For the text-containing cell, return its midpoint in (x, y) coordinate format. 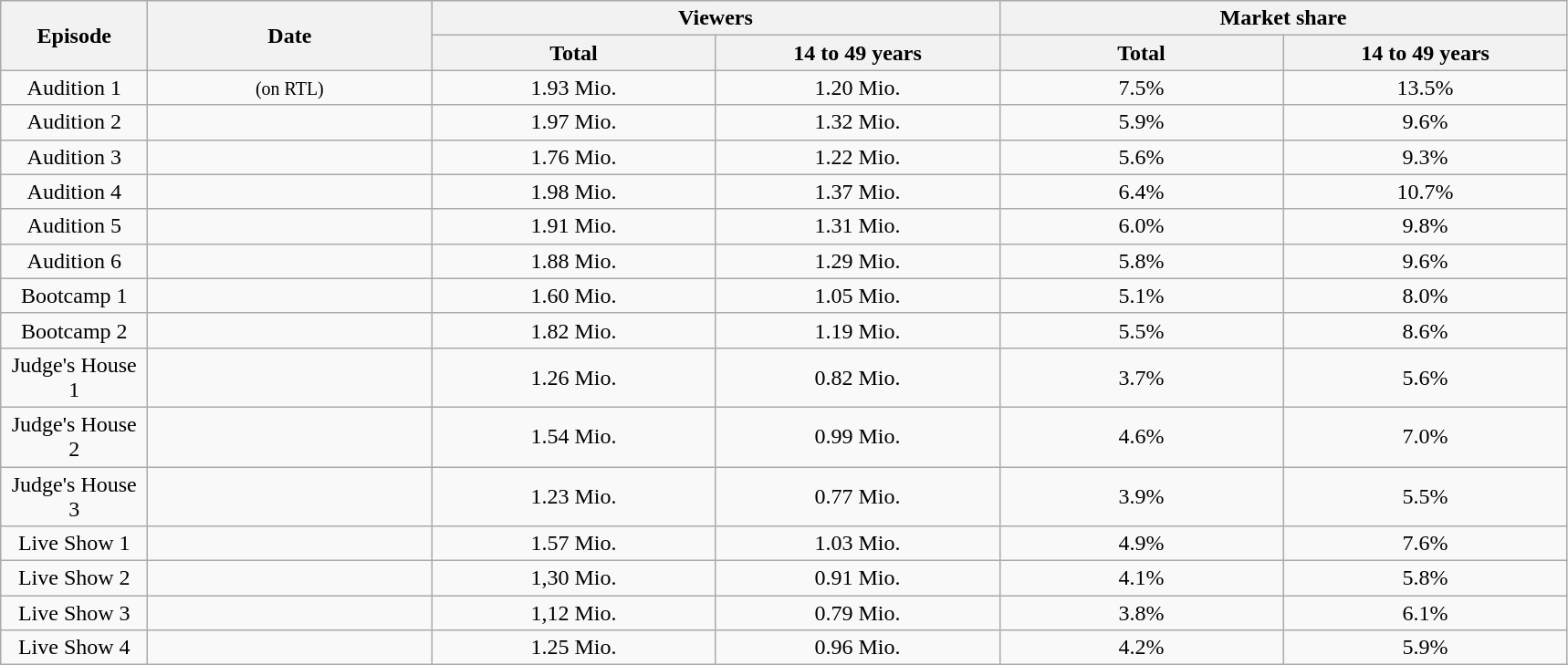
1.88 Mio. (573, 261)
Bootcamp 1 (75, 296)
1.22 Mio. (858, 157)
1.97 Mio. (573, 122)
Live Show 2 (75, 578)
1.91 Mio. (573, 226)
Audition 6 (75, 261)
1.57 Mio. (573, 544)
1.32 Mio. (858, 122)
1.25 Mio. (573, 648)
1.98 Mio. (573, 192)
1.76 Mio. (573, 157)
8.6% (1426, 330)
Judge's House 1 (75, 378)
7.0% (1426, 436)
4.9% (1141, 544)
1.19 Mio. (858, 330)
6.0% (1141, 226)
1.26 Mio. (573, 378)
(on RTL) (290, 88)
9.3% (1426, 157)
1.20 Mio. (858, 88)
Audition 5 (75, 226)
1.03 Mio. (858, 544)
7.6% (1426, 544)
6.1% (1426, 613)
1.29 Mio. (858, 261)
Audition 3 (75, 157)
0.96 Mio. (858, 648)
Audition 4 (75, 192)
1.82 Mio. (573, 330)
0.99 Mio. (858, 436)
4.1% (1141, 578)
3.8% (1141, 613)
1.31 Mio. (858, 226)
1.54 Mio. (573, 436)
1.93 Mio. (573, 88)
Viewers (716, 18)
Episode (75, 36)
5.1% (1141, 296)
1,12 Mio. (573, 613)
3.7% (1141, 378)
Live Show 1 (75, 544)
0.82 Mio. (858, 378)
10.7% (1426, 192)
Live Show 3 (75, 613)
0.91 Mio. (858, 578)
Audition 1 (75, 88)
4.6% (1141, 436)
13.5% (1426, 88)
1.37 Mio. (858, 192)
Live Show 4 (75, 648)
9.8% (1426, 226)
1.23 Mio. (573, 496)
7.5% (1141, 88)
Date (290, 36)
Judge's House 3 (75, 496)
1.60 Mio. (573, 296)
1,30 Mio. (573, 578)
0.79 Mio. (858, 613)
Judge's House 2 (75, 436)
0.77 Mio. (858, 496)
6.4% (1141, 192)
Audition 2 (75, 122)
1.05 Mio. (858, 296)
Market share (1283, 18)
4.2% (1141, 648)
8.0% (1426, 296)
Bootcamp 2 (75, 330)
3.9% (1141, 496)
